Return the (x, y) coordinate for the center point of the cell that contains the specified text.  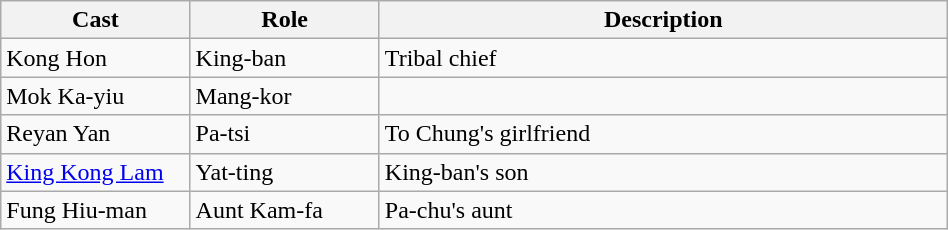
Reyan Yan (96, 134)
Pa-chu's aunt (663, 210)
Yat-ting (284, 172)
Fung Hiu-man (96, 210)
King-ban's son (663, 172)
Mang-kor (284, 96)
Description (663, 20)
Aunt Kam-fa (284, 210)
Kong Hon (96, 58)
Cast (96, 20)
Tribal chief (663, 58)
To Chung's girlfriend (663, 134)
Role (284, 20)
Mok Ka-yiu (96, 96)
King Kong Lam (96, 172)
Pa-tsi (284, 134)
King-ban (284, 58)
